Provide the [X, Y] coordinate of the cell's center where the given text is located.  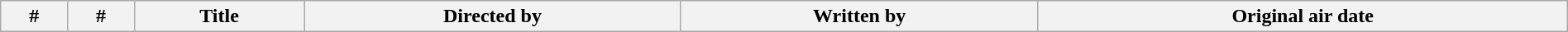
Title [218, 16]
Written by [859, 16]
Directed by [493, 16]
Original air date [1303, 16]
